Identify which cell holds the provided text, then report its [X, Y] central coordinate. 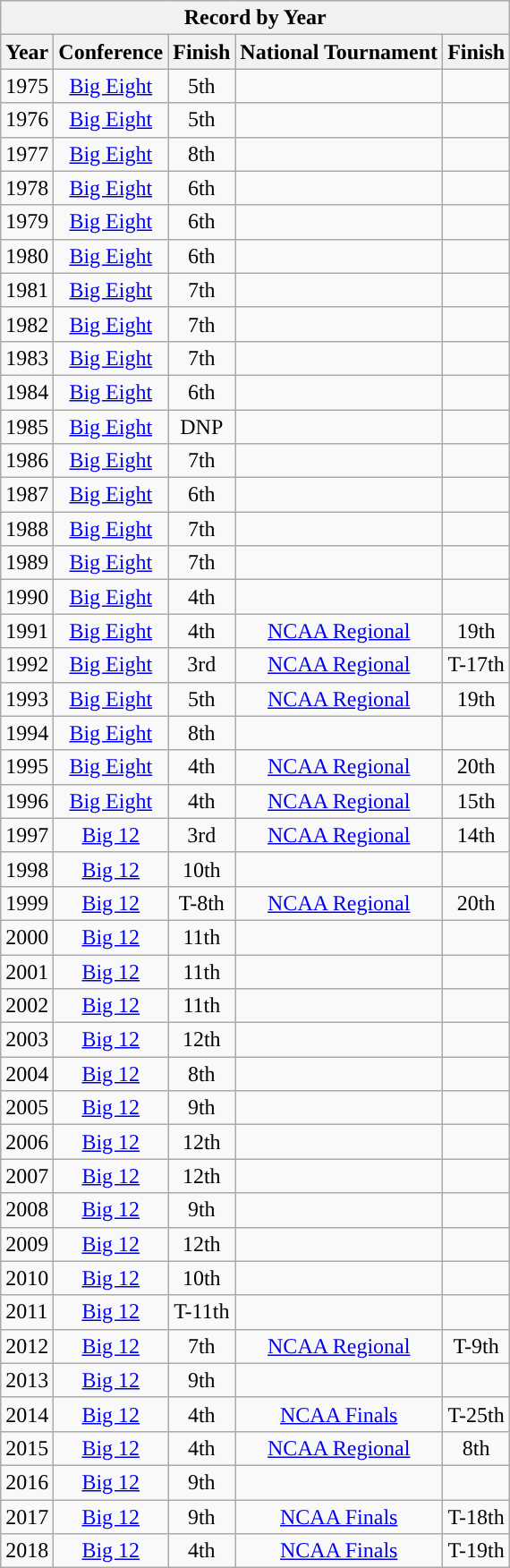
1977 [27, 154]
National Tournament [339, 52]
Year [27, 52]
T-19th [476, 1551]
2014 [27, 1414]
1976 [27, 120]
T-17th [476, 665]
1995 [27, 767]
1978 [27, 188]
1994 [27, 733]
2000 [27, 937]
1984 [27, 392]
Record by Year [256, 18]
1981 [27, 290]
1992 [27, 665]
2003 [27, 1040]
1989 [27, 563]
1979 [27, 222]
2015 [27, 1448]
2018 [27, 1551]
T-8th [202, 903]
2005 [27, 1108]
T-18th [476, 1517]
2012 [27, 1346]
T-11th [202, 1312]
DNP [202, 427]
2001 [27, 971]
2006 [27, 1142]
1987 [27, 495]
2008 [27, 1210]
T-25th [476, 1414]
1986 [27, 461]
2007 [27, 1176]
14th [476, 835]
2004 [27, 1074]
1985 [27, 427]
2011 [27, 1312]
Conference [111, 52]
2013 [27, 1380]
2002 [27, 1006]
1988 [27, 529]
2009 [27, 1244]
1975 [27, 86]
T-9th [476, 1346]
1998 [27, 869]
2010 [27, 1278]
1993 [27, 699]
1991 [27, 631]
2017 [27, 1517]
15th [476, 801]
1999 [27, 903]
1980 [27, 256]
2016 [27, 1482]
1990 [27, 597]
1996 [27, 801]
1997 [27, 835]
1982 [27, 324]
1983 [27, 358]
